Detect which cell encompasses the target text, then output its (x, y) center coordinate. 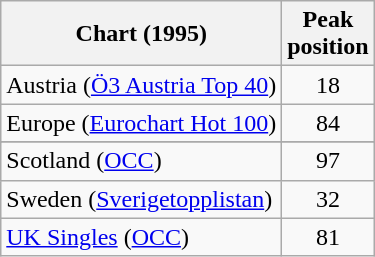
Austria (Ö3 Austria Top 40) (142, 85)
32 (328, 199)
97 (328, 161)
Peakposition (328, 34)
Chart (1995) (142, 34)
UK Singles (OCC) (142, 237)
Sweden (Sverigetopplistan) (142, 199)
81 (328, 237)
Europe (Eurochart Hot 100) (142, 123)
18 (328, 85)
Scotland (OCC) (142, 161)
84 (328, 123)
